Return the (x, y) coordinate for the center point of the cell that contains the specified text.  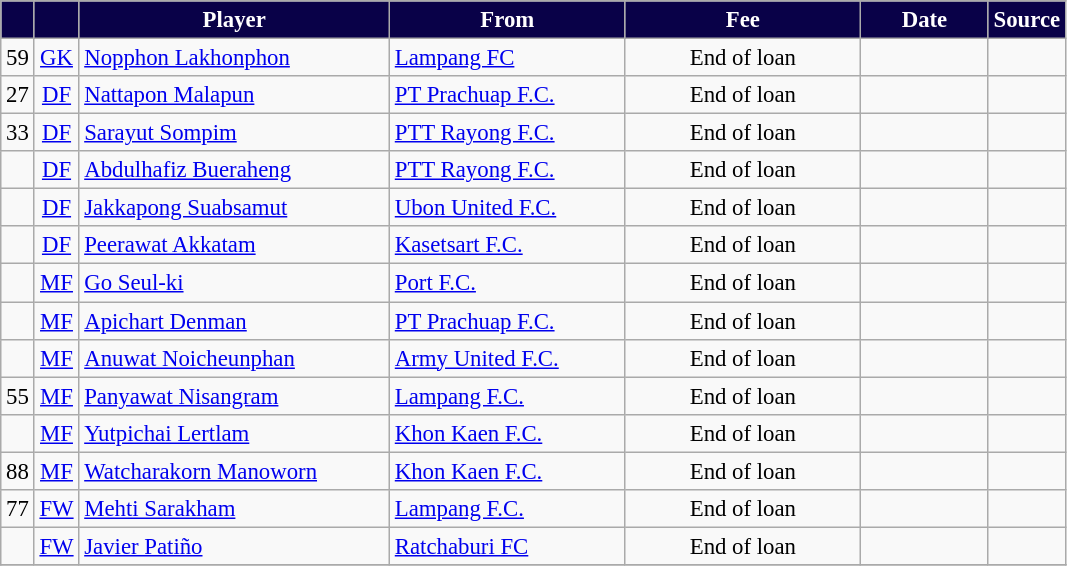
Source (1026, 20)
Peerawat Akkatam (234, 245)
Player (234, 20)
Port F.C. (507, 283)
33 (18, 133)
Fee (743, 20)
77 (18, 509)
Nattapon Malapun (234, 95)
Nopphon Lakhonphon (234, 58)
Apichart Denman (234, 321)
Javier Patiño (234, 546)
Panyawat Nisangram (234, 396)
Watcharakorn Manoworn (234, 471)
55 (18, 396)
27 (18, 95)
88 (18, 471)
Kasetsart F.C. (507, 245)
Ratchaburi FC (507, 546)
Lampang FC (507, 58)
Anuwat Noicheunphan (234, 358)
Go Seul-ki (234, 283)
Date (925, 20)
Army United F.C. (507, 358)
From (507, 20)
Ubon United F.C. (507, 208)
Jakkapong Suabsamut (234, 208)
GK (56, 58)
Yutpichai Lertlam (234, 433)
Mehti Sarakham (234, 509)
Sarayut Sompim (234, 133)
59 (18, 58)
Abdulhafiz Bueraheng (234, 170)
